Find where the given text appears and provide that cell's center as (X, Y) coordinate. 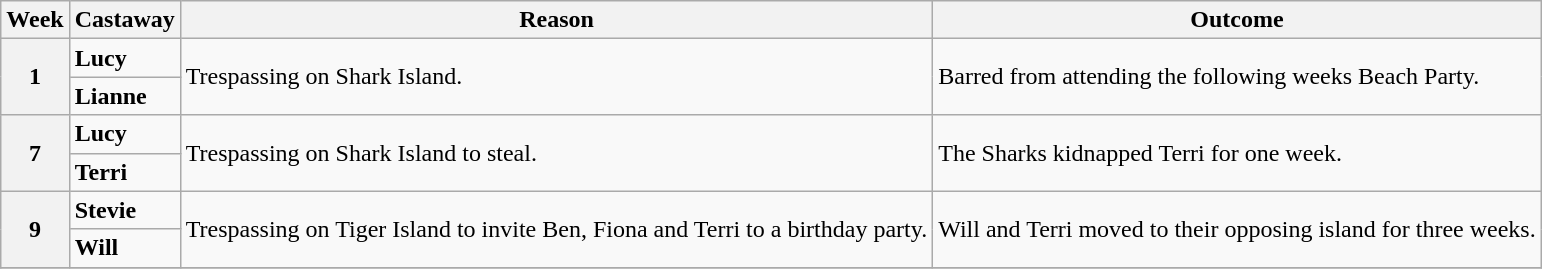
Trespassing on Shark Island to steal. (556, 153)
Stevie (124, 210)
Outcome (1238, 20)
Lianne (124, 96)
Barred from attending the following weeks Beach Party. (1238, 77)
Castaway (124, 20)
Trespassing on Tiger Island to invite Ben, Fiona and Terri to a birthday party. (556, 229)
Terri (124, 172)
1 (35, 77)
Will and Terri moved to their opposing island for three weeks. (1238, 229)
Reason (556, 20)
Will (124, 248)
7 (35, 153)
The Sharks kidnapped Terri for one week. (1238, 153)
Trespassing on Shark Island. (556, 77)
Week (35, 20)
9 (35, 229)
